Extract the [X, Y] coordinate from the center of the cell holding the provided text.  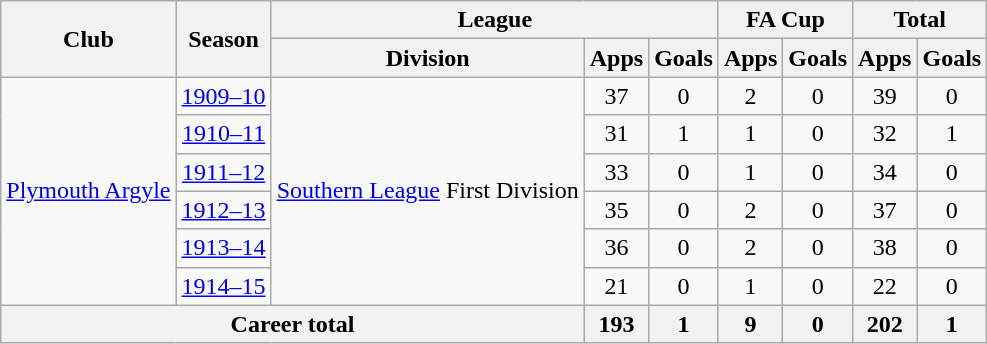
21 [616, 286]
1912–13 [224, 210]
Club [88, 39]
Season [224, 39]
1914–15 [224, 286]
34 [885, 172]
202 [885, 324]
1913–14 [224, 248]
Total [920, 20]
38 [885, 248]
35 [616, 210]
1911–12 [224, 172]
39 [885, 96]
32 [885, 134]
Plymouth Argyle [88, 191]
33 [616, 172]
League [494, 20]
Career total [292, 324]
Division [428, 58]
Southern League First Division [428, 191]
36 [616, 248]
1910–11 [224, 134]
193 [616, 324]
1909–10 [224, 96]
FA Cup [785, 20]
9 [750, 324]
31 [616, 134]
22 [885, 286]
